Return [X, Y] of the center of cell containing provided text 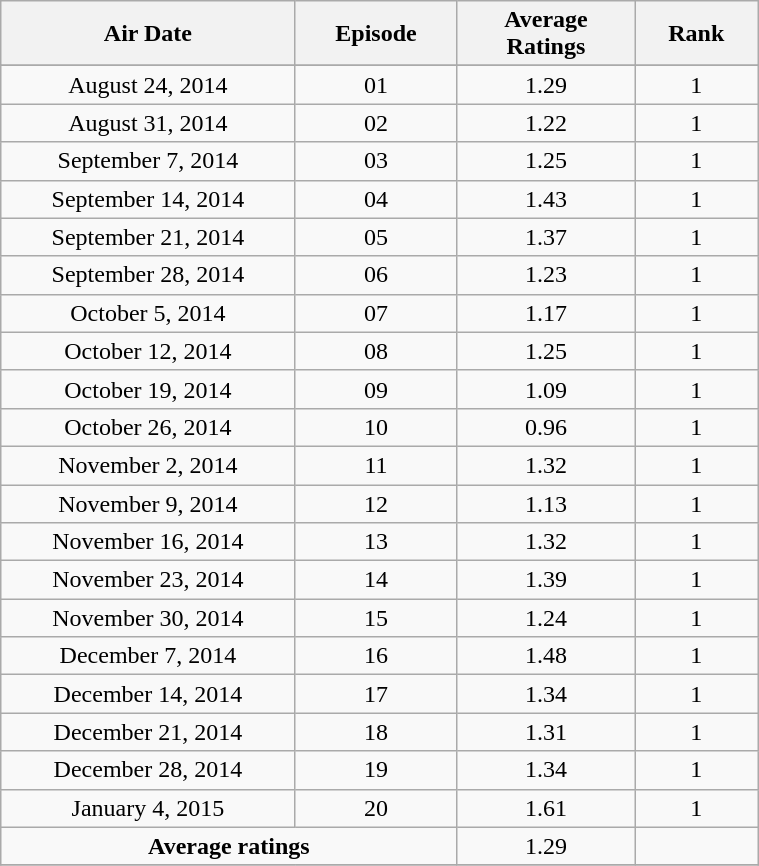
1.39 [546, 580]
October 26, 2014 [148, 427]
1.13 [546, 503]
02 [376, 123]
1.37 [546, 237]
05 [376, 237]
08 [376, 351]
December 28, 2014 [148, 770]
17 [376, 694]
1.22 [546, 123]
1.31 [546, 732]
16 [376, 656]
15 [376, 618]
January 4, 2015 [148, 808]
11 [376, 465]
0.96 [546, 427]
September 28, 2014 [148, 275]
December 21, 2014 [148, 732]
14 [376, 580]
04 [376, 199]
1.48 [546, 656]
November 23, 2014 [148, 580]
November 16, 2014 [148, 542]
1.61 [546, 808]
1.23 [546, 275]
1.43 [546, 199]
December 7, 2014 [148, 656]
September 21, 2014 [148, 237]
September 7, 2014 [148, 161]
19 [376, 770]
Air Date [148, 34]
12 [376, 503]
1.24 [546, 618]
November 9, 2014 [148, 503]
Average Ratings [546, 34]
November 30, 2014 [148, 618]
November 2, 2014 [148, 465]
1.09 [546, 389]
03 [376, 161]
09 [376, 389]
October 5, 2014 [148, 313]
1.17 [546, 313]
August 24, 2014 [148, 85]
September 14, 2014 [148, 199]
Episode [376, 34]
October 19, 2014 [148, 389]
18 [376, 732]
07 [376, 313]
13 [376, 542]
01 [376, 85]
06 [376, 275]
10 [376, 427]
20 [376, 808]
Average ratings [229, 846]
December 14, 2014 [148, 694]
October 12, 2014 [148, 351]
August 31, 2014 [148, 123]
Rank [696, 34]
